Return (x, y) of the center of cell containing provided text 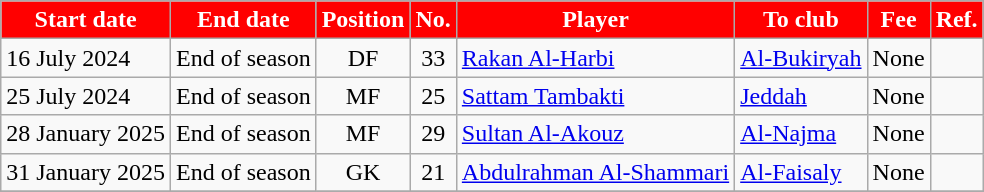
DF (363, 58)
Ref. (956, 20)
Start date (86, 20)
29 (433, 134)
Position (363, 20)
Sultan Al-Akouz (595, 134)
Sattam Tambakti (595, 96)
31 January 2025 (86, 172)
Fee (898, 20)
GK (363, 172)
21 (433, 172)
Player (595, 20)
16 July 2024 (86, 58)
No. (433, 20)
Al-Najma (801, 134)
28 January 2025 (86, 134)
33 (433, 58)
End date (243, 20)
Jeddah (801, 96)
25 (433, 96)
To club (801, 20)
Rakan Al-Harbi (595, 58)
25 July 2024 (86, 96)
Al-Bukiryah (801, 58)
Al-Faisaly (801, 172)
Abdulrahman Al-Shammari (595, 172)
